Identify which cell holds the provided text, then report its [X, Y] central coordinate. 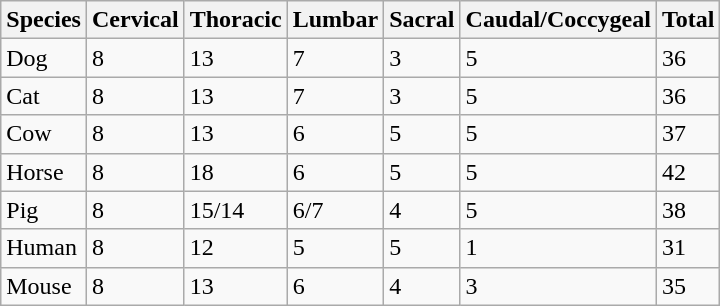
Pig [44, 210]
6/7 [335, 210]
12 [236, 248]
Mouse [44, 286]
42 [688, 172]
Horse [44, 172]
Cat [44, 96]
35 [688, 286]
31 [688, 248]
Thoracic [236, 20]
Sacral [422, 20]
Human [44, 248]
18 [236, 172]
Species [44, 20]
1 [558, 248]
38 [688, 210]
Cervical [135, 20]
37 [688, 134]
Lumbar [335, 20]
Dog [44, 58]
Caudal/Coccygeal [558, 20]
Cow [44, 134]
15/14 [236, 210]
Total [688, 20]
